Return the (x, y) coordinate for the center point of the cell that contains the specified text.  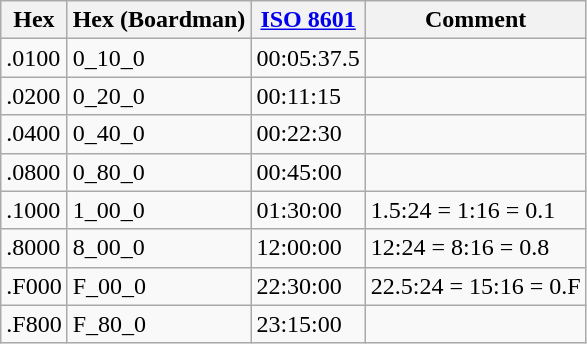
F_00_0 (159, 286)
00:11:15 (308, 96)
0_10_0 (159, 58)
1_00_0 (159, 210)
23:15:00 (308, 324)
ISO 8601 (308, 20)
.F800 (34, 324)
00:05:37.5 (308, 58)
.0100 (34, 58)
.1000 (34, 210)
8_00_0 (159, 248)
22.5:24 = 15:16 = 0.F (476, 286)
Hex (34, 20)
22:30:00 (308, 286)
1.5:24 = 1:16 = 0.1 (476, 210)
.0400 (34, 134)
Comment (476, 20)
.F000 (34, 286)
Hex (Boardman) (159, 20)
0_40_0 (159, 134)
12:24 = 8:16 = 0.8 (476, 248)
.0200 (34, 96)
01:30:00 (308, 210)
.8000 (34, 248)
00:45:00 (308, 172)
0_20_0 (159, 96)
12:00:00 (308, 248)
.0800 (34, 172)
00:22:30 (308, 134)
0_80_0 (159, 172)
F_80_0 (159, 324)
